Provide the (X, Y) coordinate of the cell's center where the given text is located.  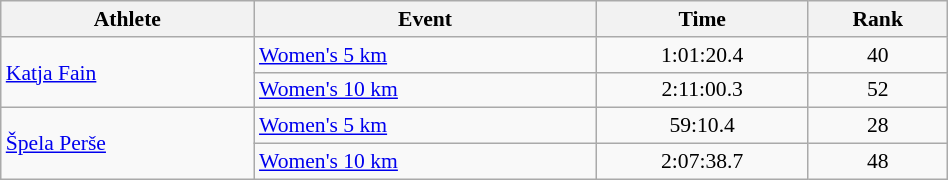
2:11:00.3 (702, 90)
59:10.4 (702, 126)
Špela Perše (128, 144)
1:01:20.4 (702, 55)
Katja Fain (128, 72)
40 (878, 55)
52 (878, 90)
48 (878, 162)
28 (878, 126)
Time (702, 19)
Event (425, 19)
2:07:38.7 (702, 162)
Rank (878, 19)
Athlete (128, 19)
